Return the (X, Y) coordinate for the center point of the cell that contains the specified text.  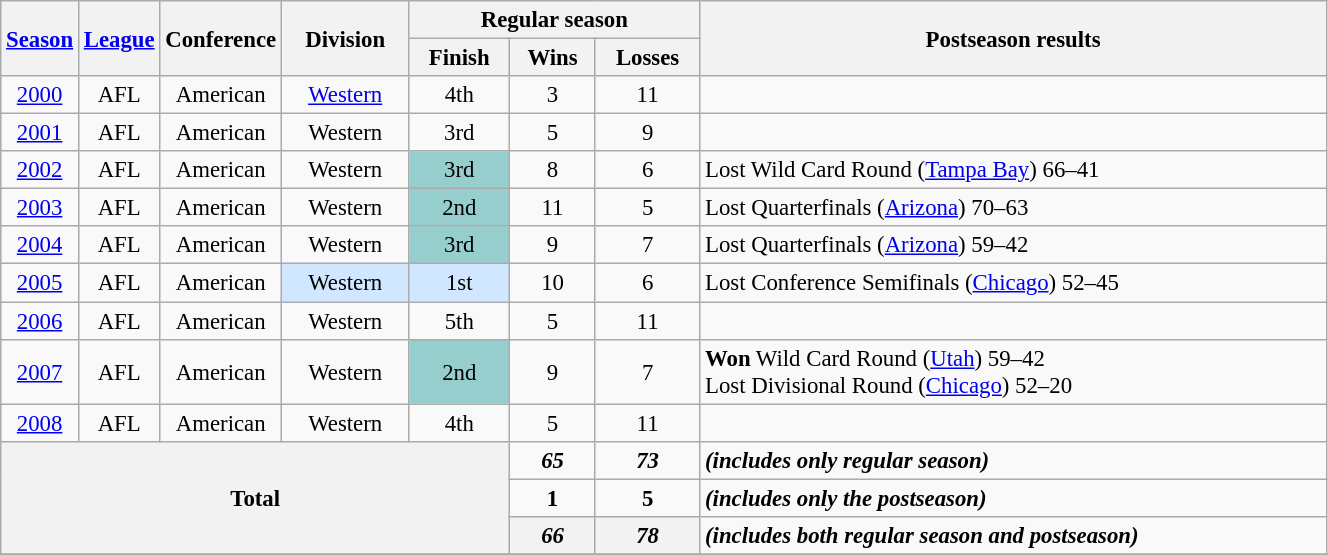
Finish (460, 58)
Season (40, 38)
2006 (40, 321)
(includes both regular season and postseason) (1014, 536)
2007 (40, 372)
1st (460, 283)
66 (553, 536)
Lost Wild Card Round (Tampa Bay) 66–41 (1014, 170)
10 (553, 283)
Lost Conference Semifinals (Chicago) 52–45 (1014, 283)
Wins (553, 58)
Losses (647, 58)
Postseason results (1014, 38)
League (118, 38)
Division (344, 38)
2004 (40, 245)
2005 (40, 283)
3 (553, 95)
73 (647, 460)
1 (553, 498)
Regular season (554, 20)
Won Wild Card Round (Utah) 59–42 Lost Divisional Round (Chicago) 52–20 (1014, 372)
Total (256, 498)
2003 (40, 208)
8 (553, 170)
78 (647, 536)
Conference (221, 38)
Lost Quarterfinals (Arizona) 70–63 (1014, 208)
65 (553, 460)
2008 (40, 423)
(includes only the postseason) (1014, 498)
2000 (40, 95)
5th (460, 321)
2002 (40, 170)
(includes only regular season) (1014, 460)
2001 (40, 133)
Lost Quarterfinals (Arizona) 59–42 (1014, 245)
